Scan for the cell matching the given text and deliver its [X, Y] coordinate at center. 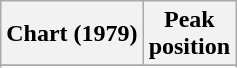
Chart (1979) [72, 34]
Peakposition [189, 34]
